Identify which cell holds the provided text, then report its (x, y) central coordinate. 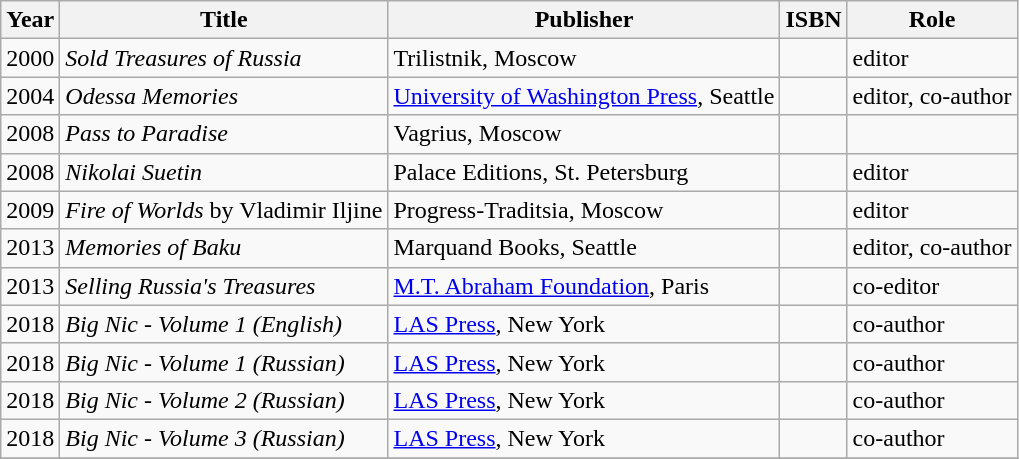
Title (224, 20)
Odessa Memories (224, 96)
2004 (30, 96)
Selling Russia's Treasures (224, 286)
University of Washington Press, Seattle (584, 96)
Sold Treasures of Russia (224, 58)
co-editor (932, 286)
Year (30, 20)
Progress-Traditsia, Moscow (584, 210)
Nikolai Suetin (224, 172)
Marquand Books, Seattle (584, 248)
Role (932, 20)
2009 (30, 210)
Vagrius, Moscow (584, 134)
Pass to Paradise (224, 134)
Fire of Worlds by Vladimir Iljine (224, 210)
Big Nic - Volume 1 (English) (224, 324)
Big Nic - Volume 2 (Russian) (224, 400)
Publisher (584, 20)
Big Nic - Volume 3 (Russian) (224, 438)
M.T. Abraham Foundation, Paris (584, 286)
2000 (30, 58)
Big Nic - Volume 1 (Russian) (224, 362)
ISBN (814, 20)
Trilistnik, Moscow (584, 58)
Palace Editions, St. Petersburg (584, 172)
Memories of Baku (224, 248)
